Find where the given text appears and provide that cell's center as [x, y] coordinate. 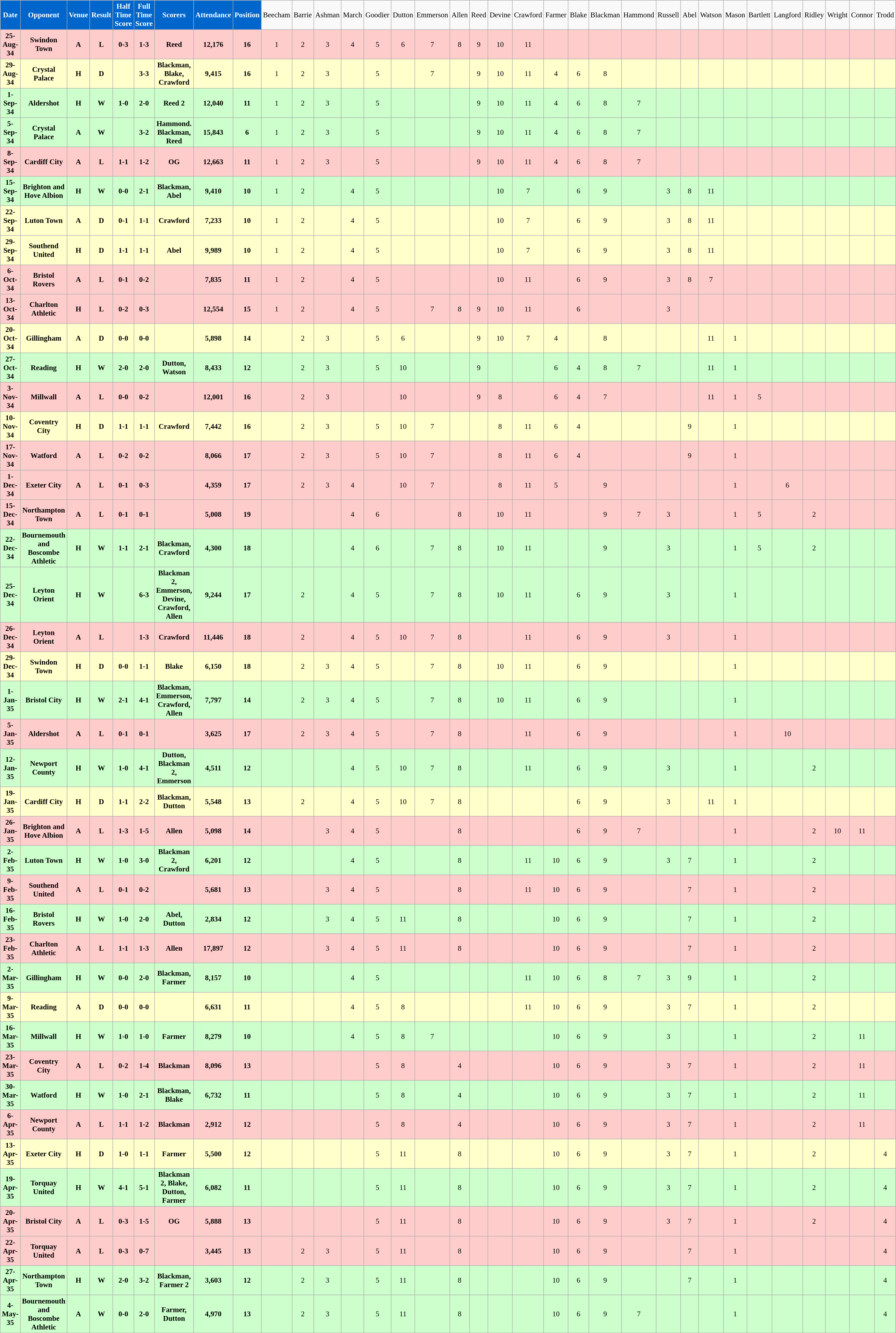
12,663 [213, 162]
Connor [862, 15]
9,244 [213, 595]
15 [247, 309]
12,176 [213, 45]
Goodier [378, 15]
12,554 [213, 309]
5-Jan-35 [10, 734]
20-Oct-34 [10, 338]
Langford [787, 15]
Blackman, Farmer 2 [174, 1280]
26-Dec-34 [10, 637]
22-Sep-34 [10, 221]
16-Mar-35 [10, 1037]
4,511 [213, 768]
2-2 [144, 802]
25-Aug-34 [10, 45]
8,096 [213, 1066]
Bartlett [760, 15]
23-Mar-35 [10, 1066]
5,548 [213, 802]
5,898 [213, 338]
5-1 [144, 1188]
30-Mar-35 [10, 1095]
17-Nov-34 [10, 456]
8,279 [213, 1037]
Barrie [303, 15]
5,888 [213, 1221]
8,066 [213, 456]
Venue [78, 15]
8,433 [213, 368]
3-3 [144, 74]
Blackman 2, Crawford [174, 860]
2,912 [213, 1125]
9,989 [213, 250]
Emmerson [432, 15]
1-Jan-35 [10, 700]
6-3 [144, 595]
Reed 2 [174, 103]
27-Apr-35 [10, 1280]
March [353, 15]
9,410 [213, 191]
29-Aug-34 [10, 74]
16-Feb-35 [10, 919]
8-Sep-34 [10, 162]
17,897 [213, 948]
1-Dec-34 [10, 485]
6-Apr-35 [10, 1125]
19-Apr-35 [10, 1188]
Blackman, Abel [174, 191]
22-Apr-35 [10, 1251]
Blackman 2, Blake, Dutton, Farmer [174, 1188]
Blackman, Dutton [174, 802]
4-May-35 [10, 1314]
7,797 [213, 700]
19-Jan-35 [10, 802]
29-Sep-34 [10, 250]
Dutton, Watson [174, 368]
6,150 [213, 666]
Blackman, Emmerson, Crawford, Allen [174, 700]
0-7 [144, 1251]
6,732 [213, 1095]
Attendance [213, 15]
6,082 [213, 1188]
11,446 [213, 637]
Dutton [403, 15]
6,201 [213, 860]
10-Nov-34 [10, 426]
25-Dec-34 [10, 595]
6,631 [213, 1007]
Ashman [328, 15]
Hammond. Blackman, Reed [174, 132]
Position [247, 15]
2-Mar-35 [10, 978]
Abel, Dutton [174, 919]
1-Sep-34 [10, 103]
Scorers [174, 15]
Date [10, 15]
8,157 [213, 978]
Farmer, Dutton [174, 1314]
Hammond [639, 15]
Beecham [276, 15]
12-Jan-35 [10, 768]
Result [101, 15]
3,625 [213, 734]
Trodd [885, 15]
15-Dec-34 [10, 514]
Dutton, Blackman 2, Emmerson [174, 768]
9-Mar-35 [10, 1007]
20-Apr-35 [10, 1221]
3-Nov-34 [10, 397]
Full Time Score [144, 15]
Mason [735, 15]
9-Feb-35 [10, 890]
22-Dec-34 [10, 548]
13-Apr-35 [10, 1154]
9,415 [213, 74]
Russell [668, 15]
Blackman, Blake, Crawford [174, 74]
26-Jan-35 [10, 831]
Ridley [814, 15]
5,008 [213, 514]
4,970 [213, 1314]
1-4 [144, 1066]
5,098 [213, 831]
3,603 [213, 1280]
Devine [500, 15]
Watson [711, 15]
19 [247, 514]
15,843 [213, 132]
13-Oct-34 [10, 309]
7,442 [213, 426]
Wright [837, 15]
6-Oct-34 [10, 279]
4,300 [213, 548]
5,681 [213, 890]
5,500 [213, 1154]
7,233 [213, 221]
12,001 [213, 397]
2-Feb-35 [10, 860]
29-Dec-34 [10, 666]
27-Oct-34 [10, 368]
23-Feb-35 [10, 948]
3,445 [213, 1251]
5-Sep-34 [10, 132]
Blackman, Blake [174, 1095]
Blackman 2, Emmerson, Devine, Crawford, Allen [174, 595]
15-Sep-34 [10, 191]
Blackman, Farmer [174, 978]
3-0 [144, 860]
Opponent [44, 15]
Half Time Score [123, 15]
Blackman, Crawford [174, 548]
7,835 [213, 279]
4,359 [213, 485]
2,834 [213, 919]
12,040 [213, 103]
